Extract the [x, y] coordinate from the center of the cell holding the provided text.  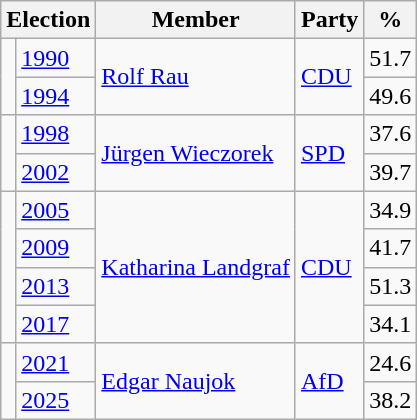
Rolf Rau [196, 77]
Jürgen Wieczorek [196, 153]
2025 [56, 400]
% [390, 20]
49.6 [390, 96]
51.3 [390, 286]
Katharina Landgraf [196, 267]
2002 [56, 172]
24.6 [390, 362]
Party [329, 20]
39.7 [390, 172]
Edgar Naujok [196, 381]
Election [48, 20]
51.7 [390, 58]
SPD [329, 153]
34.1 [390, 324]
2013 [56, 286]
41.7 [390, 248]
Member [196, 20]
2005 [56, 210]
AfD [329, 381]
2009 [56, 248]
1998 [56, 134]
37.6 [390, 134]
2017 [56, 324]
38.2 [390, 400]
1990 [56, 58]
34.9 [390, 210]
2021 [56, 362]
1994 [56, 96]
